Provide the [X, Y] coordinate of the cell's center where the given text is located.  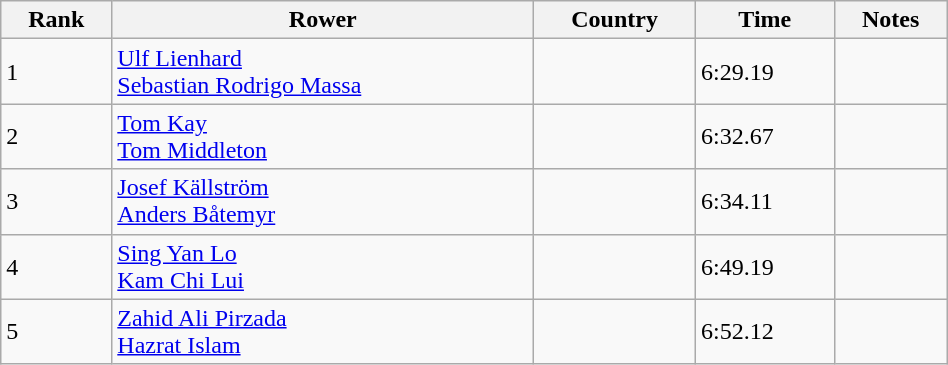
Country [615, 20]
Tom Kay Tom Middleton [323, 136]
6:34.11 [764, 202]
1 [56, 72]
6:49.19 [764, 266]
2 [56, 136]
6:32.67 [764, 136]
5 [56, 332]
Josef Källström Anders Båtemyr [323, 202]
Sing Yan LoKam Chi Lui [323, 266]
3 [56, 202]
Rower [323, 20]
6:29.19 [764, 72]
Notes [890, 20]
Zahid Ali Pirzada Hazrat Islam [323, 332]
6:52.12 [764, 332]
Ulf LienhardSebastian Rodrigo Massa [323, 72]
Time [764, 20]
4 [56, 266]
Rank [56, 20]
